Pinpoint the cell where the given text exists, returning its (x, y) midpoint coordinate. 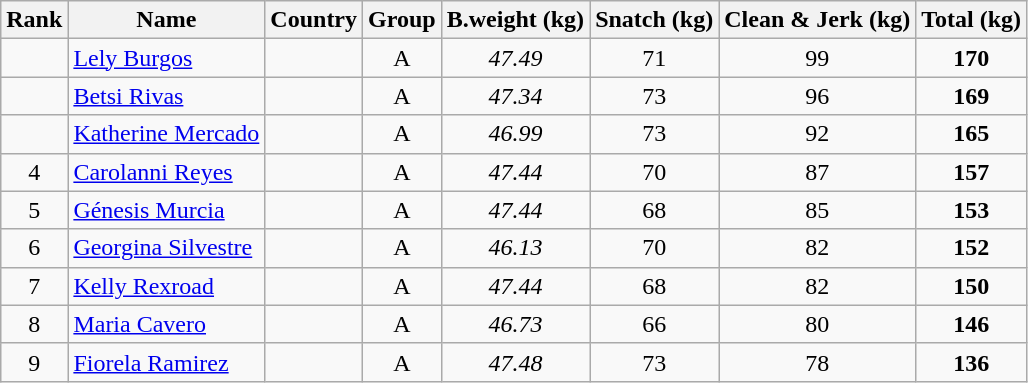
Name (166, 20)
6 (34, 248)
47.49 (515, 58)
Total (kg) (972, 20)
Fiorela Ramirez (166, 362)
46.99 (515, 134)
153 (972, 210)
169 (972, 96)
71 (654, 58)
165 (972, 134)
Génesis Murcia (166, 210)
170 (972, 58)
Country (314, 20)
Carolanni Reyes (166, 172)
136 (972, 362)
47.34 (515, 96)
Rank (34, 20)
157 (972, 172)
85 (818, 210)
Betsi Rivas (166, 96)
B.weight (kg) (515, 20)
5 (34, 210)
Katherine Mercado (166, 134)
96 (818, 96)
80 (818, 324)
Georgina Silvestre (166, 248)
47.48 (515, 362)
Lely Burgos (166, 58)
Snatch (kg) (654, 20)
Group (402, 20)
4 (34, 172)
Maria Cavero (166, 324)
92 (818, 134)
Clean & Jerk (kg) (818, 20)
46.73 (515, 324)
150 (972, 286)
152 (972, 248)
99 (818, 58)
78 (818, 362)
146 (972, 324)
8 (34, 324)
9 (34, 362)
7 (34, 286)
Kelly Rexroad (166, 286)
87 (818, 172)
46.13 (515, 248)
66 (654, 324)
